Determine the [x, y] coordinate at the center of the cell enclosing the given text.  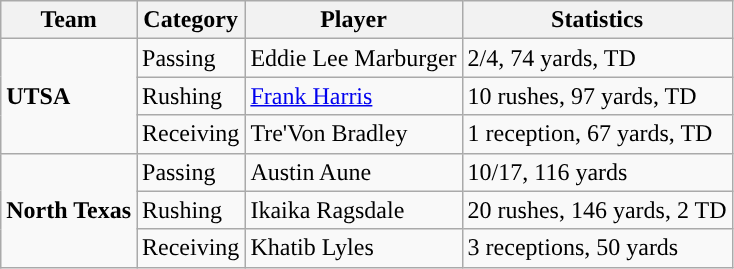
Player [354, 20]
Category [190, 20]
North Texas [69, 210]
Khatib Lyles [354, 248]
Team [69, 20]
Austin Aune [354, 172]
Ikaika Ragsdale [354, 210]
Tre'Von Bradley [354, 134]
1 reception, 67 yards, TD [597, 134]
UTSA [69, 96]
Frank Harris [354, 96]
3 receptions, 50 yards [597, 248]
10 rushes, 97 yards, TD [597, 96]
20 rushes, 146 yards, 2 TD [597, 210]
2/4, 74 yards, TD [597, 58]
10/17, 116 yards [597, 172]
Statistics [597, 20]
Eddie Lee Marburger [354, 58]
